Locate the cell with the specified text and output its [x, y] center coordinate. 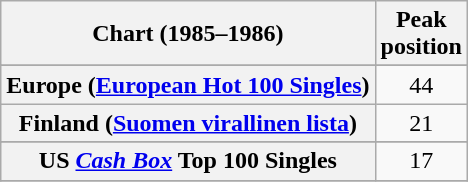
US Cash Box Top 100 Singles [188, 161]
44 [421, 85]
Europe (European Hot 100 Singles) [188, 85]
Chart (1985–1986) [188, 34]
Finland (Suomen virallinen lista) [188, 123]
17 [421, 161]
21 [421, 123]
Peakposition [421, 34]
